Identify which cell holds the provided text, then report its [x, y] central coordinate. 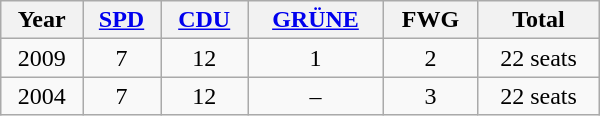
CDU [204, 20]
2004 [42, 96]
GRÜNE [316, 20]
SPD [121, 20]
Total [539, 20]
3 [430, 96]
Year [42, 20]
1 [316, 58]
FWG [430, 20]
2009 [42, 58]
– [316, 96]
2 [430, 58]
